Find where the given text appears and provide that cell's center as (x, y) coordinate. 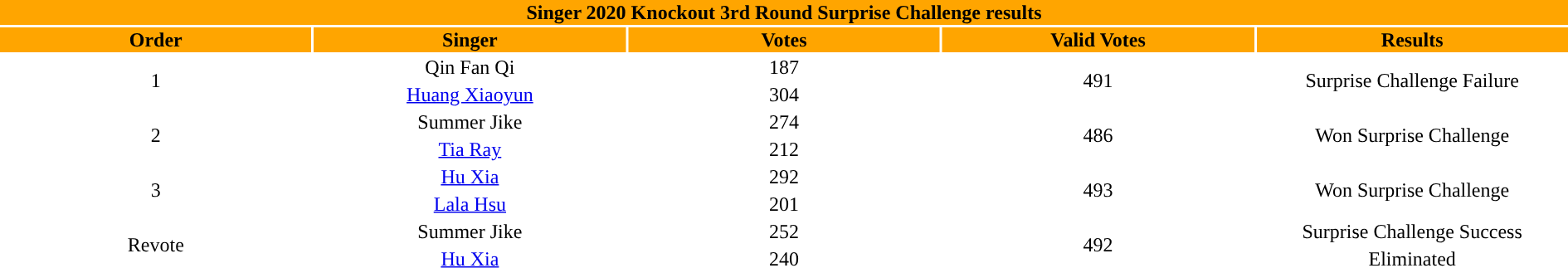
Surprise Challenge Failure (1412, 81)
Surprise Challenge Success (1412, 231)
Huang Xiaoyun (470, 95)
Lala Hsu (470, 204)
Votes (784, 40)
Hu Xia (470, 177)
1 (156, 81)
2 (156, 136)
Singer (470, 40)
491 (1098, 81)
486 (1098, 136)
Results (1412, 40)
252 (784, 231)
304 (784, 95)
Valid Votes (1098, 40)
187 (784, 67)
274 (784, 122)
493 (1098, 191)
Tia Ray (470, 149)
Order (156, 40)
Singer 2020 Knockout 3rd Round Surprise Challenge results (784, 12)
201 (784, 204)
292 (784, 177)
212 (784, 149)
3 (156, 191)
Qin Fan Qi (470, 67)
